Determine the (x, y) coordinate at the center of the cell enclosing the given text.  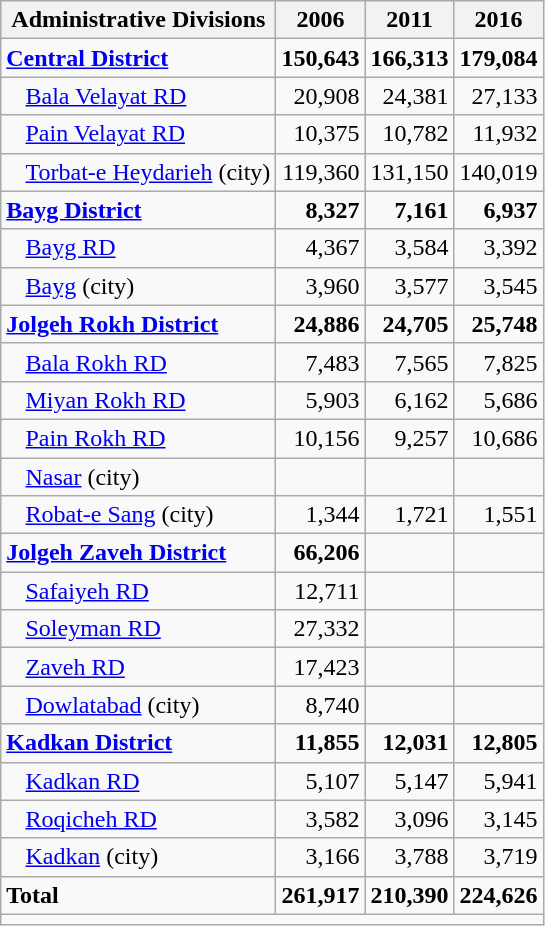
5,107 (320, 781)
2011 (410, 20)
Safaiyeh RD (138, 591)
24,886 (320, 324)
1,721 (410, 515)
Dowlatabad (city) (138, 705)
3,577 (410, 286)
179,084 (498, 58)
Kadkan District (138, 743)
8,327 (320, 210)
Miyan Rokh RD (138, 400)
24,705 (410, 324)
140,019 (498, 172)
7,161 (410, 210)
11,855 (320, 743)
131,150 (410, 172)
7,825 (498, 362)
10,686 (498, 438)
Bala Rokh RD (138, 362)
17,423 (320, 667)
1,344 (320, 515)
Bala Velayat RD (138, 96)
5,941 (498, 781)
3,788 (410, 857)
3,719 (498, 857)
Nasar (city) (138, 477)
150,643 (320, 58)
10,156 (320, 438)
12,711 (320, 591)
1,551 (498, 515)
3,145 (498, 819)
10,782 (410, 134)
Kadkan (city) (138, 857)
7,483 (320, 362)
9,257 (410, 438)
6,162 (410, 400)
Roqicheh RD (138, 819)
Central District (138, 58)
3,960 (320, 286)
Bayg District (138, 210)
25,748 (498, 324)
2016 (498, 20)
3,096 (410, 819)
3,584 (410, 248)
Bayg RD (138, 248)
3,582 (320, 819)
Total (138, 895)
261,917 (320, 895)
7,565 (410, 362)
10,375 (320, 134)
5,903 (320, 400)
6,937 (498, 210)
20,908 (320, 96)
3,392 (498, 248)
119,360 (320, 172)
Jolgeh Zaveh District (138, 553)
Pain Rokh RD (138, 438)
12,805 (498, 743)
66,206 (320, 553)
24,381 (410, 96)
Torbat-e Heydarieh (city) (138, 172)
Bayg (city) (138, 286)
2006 (320, 20)
Soleyman RD (138, 629)
5,686 (498, 400)
Robat-e Sang (city) (138, 515)
3,166 (320, 857)
8,740 (320, 705)
Zaveh RD (138, 667)
11,932 (498, 134)
Administrative Divisions (138, 20)
Kadkan RD (138, 781)
166,313 (410, 58)
12,031 (410, 743)
27,332 (320, 629)
Pain Velayat RD (138, 134)
27,133 (498, 96)
224,626 (498, 895)
210,390 (410, 895)
5,147 (410, 781)
Jolgeh Rokh District (138, 324)
3,545 (498, 286)
4,367 (320, 248)
